Locate the cell with the specified text and output its [x, y] center coordinate. 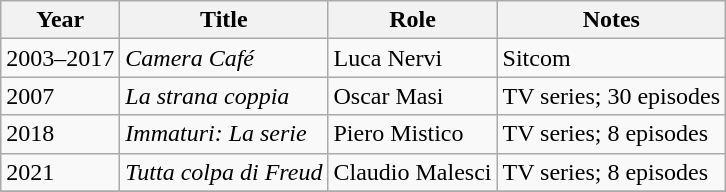
Year [60, 20]
Tutta colpa di Freud [224, 172]
Notes [612, 20]
Piero Mistico [412, 134]
2007 [60, 96]
2018 [60, 134]
Oscar Masi [412, 96]
La strana coppia [224, 96]
Sitcom [612, 58]
Title [224, 20]
Camera Café [224, 58]
Luca Nervi [412, 58]
Role [412, 20]
Claudio Malesci [412, 172]
2003–2017 [60, 58]
TV series; 30 episodes [612, 96]
Immaturi: La serie [224, 134]
2021 [60, 172]
